Detect which cell encompasses the target text, then output its (x, y) center coordinate. 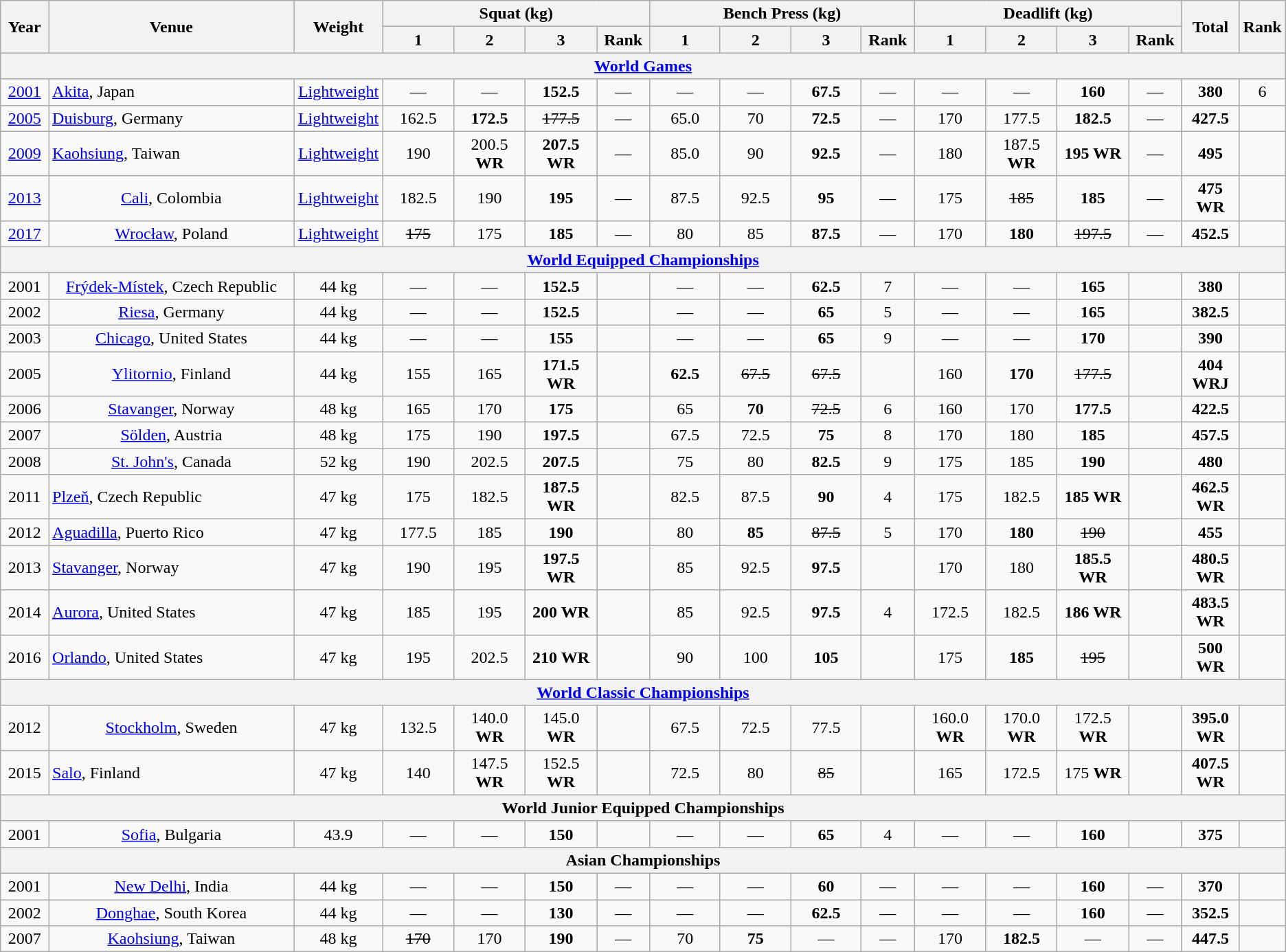
Year (25, 27)
Riesa, Germany (172, 312)
404WRJ (1210, 374)
207.5 WR (561, 154)
Aurora, United States (172, 613)
World Classic Championships (643, 692)
370 (1210, 886)
Plzeň, Czech Republic (172, 497)
Akita, Japan (172, 92)
195 WR (1093, 154)
Venue (172, 27)
200 WR (561, 613)
170.0 WR (1022, 728)
Stockholm, Sweden (172, 728)
395.0 WR (1210, 728)
Chicago, United States (172, 338)
2011 (25, 497)
2006 (25, 409)
World Games (643, 66)
172.5 WR (1093, 728)
132.5 (418, 728)
382.5 (1210, 312)
77.5 (826, 728)
2015 (25, 772)
Donghae, South Korea (172, 913)
207.5 (561, 462)
500 WR (1210, 657)
Wrocław, Poland (172, 234)
Total (1210, 27)
105 (826, 657)
Ylitornio, Finland (172, 374)
175 WR (1093, 772)
St. John's, Canada (172, 462)
Squat (kg) (517, 14)
140.0 WR (490, 728)
World Equipped Championships (643, 260)
Orlando, United States (172, 657)
197.5 WR (561, 567)
2014 (25, 613)
Duisburg, Germany (172, 118)
Bench Press (kg) (782, 14)
427.5 (1210, 118)
2017 (25, 234)
New Delhi, India (172, 886)
2008 (25, 462)
480 (1210, 462)
2016 (25, 657)
8 (888, 435)
185 WR (1093, 497)
407.5 WR (1210, 772)
186 WR (1093, 613)
60 (826, 886)
140 (418, 772)
43.9 (338, 834)
7 (888, 286)
Cali, Colombia (172, 198)
85.0 (686, 154)
95 (826, 198)
160.0 WR (950, 728)
475 WR (1210, 198)
480.5 WR (1210, 567)
210 WR (561, 657)
352.5 (1210, 913)
452.5 (1210, 234)
152.5 WR (561, 772)
147.5 WR (490, 772)
145.0 WR (561, 728)
162.5 (418, 118)
462.5 WR (1210, 497)
130 (561, 913)
455 (1210, 532)
2003 (25, 338)
Salo, Finland (172, 772)
447.5 (1210, 939)
Weight (338, 27)
171.5 WR (561, 374)
Frýdek-Místek, Czech Republic (172, 286)
Asian Championships (643, 860)
185.5 WR (1093, 567)
100 (756, 657)
422.5 (1210, 409)
495 (1210, 154)
2009 (25, 154)
Sölden, Austria (172, 435)
Sofia, Bulgaria (172, 834)
483.5 WR (1210, 613)
65.0 (686, 118)
375 (1210, 834)
Deadlift (kg) (1048, 14)
200.5 WR (490, 154)
Aguadilla, Puerto Rico (172, 532)
52 kg (338, 462)
390 (1210, 338)
World Junior Equipped Championships (643, 808)
457.5 (1210, 435)
